Detect which cell encompasses the target text, then output its [X, Y] center coordinate. 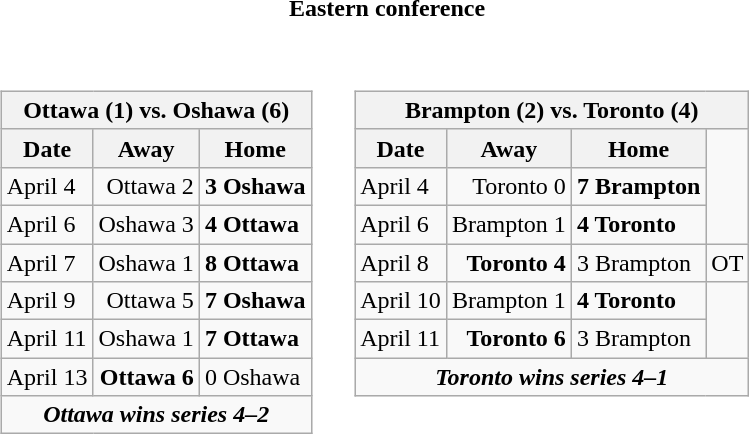
Ottawa 2 [146, 186]
8 Ottawa [255, 263]
April 10 [401, 301]
OT [728, 263]
Ottawa wins series 4–2 [156, 415]
Toronto 6 [508, 339]
7 Ottawa [255, 339]
0 Oshawa [255, 377]
7 Brampton [638, 186]
April 9 [47, 301]
Toronto 0 [508, 186]
7 Oshawa [255, 301]
Ottawa (1) vs. Oshawa (6) [156, 110]
Toronto wins series 4–1 [552, 377]
Toronto 4 [508, 263]
3 Oshawa [255, 186]
Brampton (2) vs. Toronto (4) [552, 110]
April 13 [47, 377]
April 8 [401, 263]
April 7 [47, 263]
Ottawa 6 [146, 377]
Oshawa 3 [146, 224]
Ottawa 5 [146, 301]
4 Ottawa [255, 224]
